Capture the cell that displays the provided text and extract its [X, Y] central coordinate. 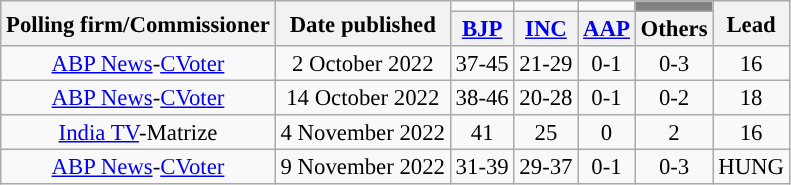
INC [546, 30]
18 [751, 98]
Date published [362, 24]
0-2 [674, 98]
9 November 2022 [362, 168]
HUNG [751, 168]
14 October 2022 [362, 98]
2 [674, 132]
4 November 2022 [362, 132]
Polling firm/Commissioner [138, 24]
Others [674, 30]
38-46 [482, 98]
AAP [606, 30]
India TV-Matrize [138, 132]
0 [606, 132]
20-28 [546, 98]
31-39 [482, 168]
29-37 [546, 168]
2 October 2022 [362, 64]
41 [482, 132]
BJP [482, 30]
25 [546, 132]
37-45 [482, 64]
Lead [751, 24]
21-29 [546, 64]
